Scan for the cell matching the given text and deliver its [X, Y] coordinate at center. 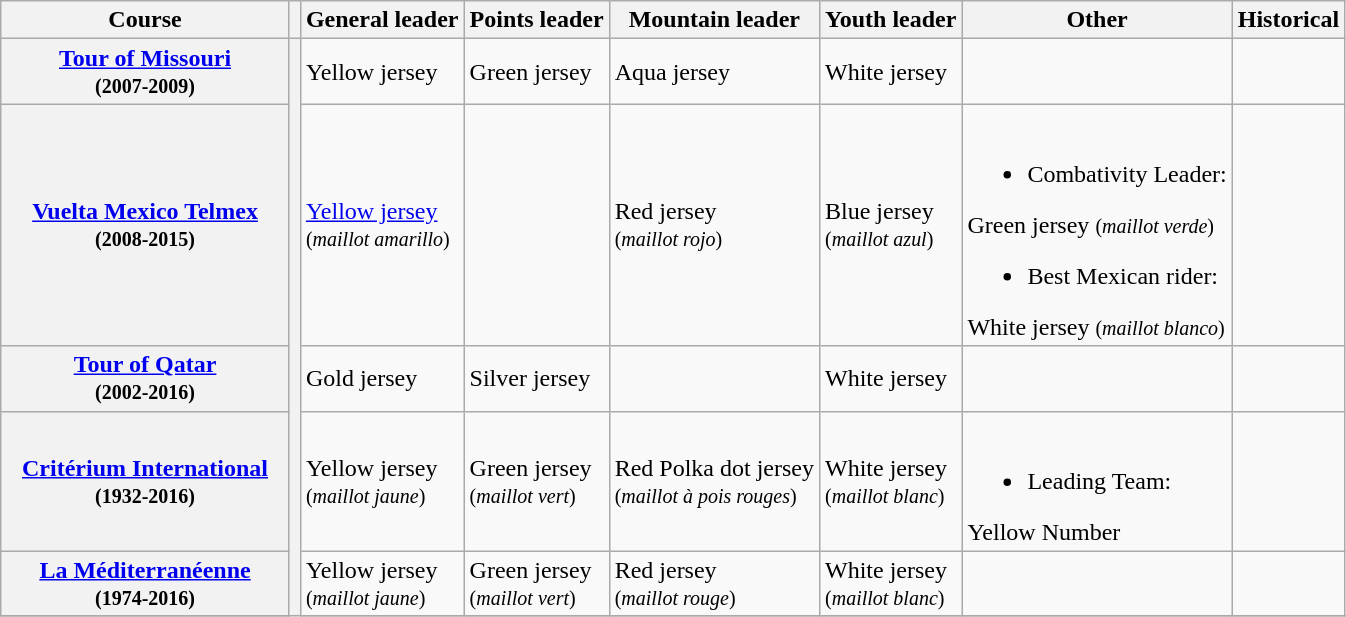
Yellow jersey(maillot jaune) [382, 481]
Green jersey [536, 72]
Mountain leader [714, 20]
General leader [382, 20]
Critérium International(1932-2016) [146, 481]
Yellow jersey (maillot jaune) [382, 584]
Aqua jersey [714, 72]
La Méditerranéenne(1974-2016) [146, 584]
Yellow jersey [382, 72]
Course [146, 20]
Points leader [536, 20]
Historical [1288, 20]
Red jersey (maillot rojo) [714, 225]
Tour of Missouri(2007-2009) [146, 72]
Red Polka dot jersey (maillot à pois rouges) [714, 481]
Silver jersey [536, 378]
Other [1097, 20]
Gold jersey [382, 378]
Red jersey (maillot rouge) [714, 584]
Youth leader [890, 20]
Vuelta Mexico Telmex(2008-2015) [146, 225]
Blue jersey (maillot azul) [890, 225]
Combativity Leader: Green jersey (maillot verde)Best Mexican rider: White jersey (maillot blanco) [1097, 225]
Tour of Qatar(2002-2016) [146, 378]
Leading Team: Yellow Number [1097, 481]
Yellow jersey (maillot amarillo) [382, 225]
